Capture the cell that displays the provided text and extract its [X, Y] central coordinate. 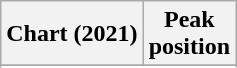
Chart (2021) [72, 34]
Peakposition [189, 34]
